Search for the cell housing the specified text and yield its (x, y) center coordinate. 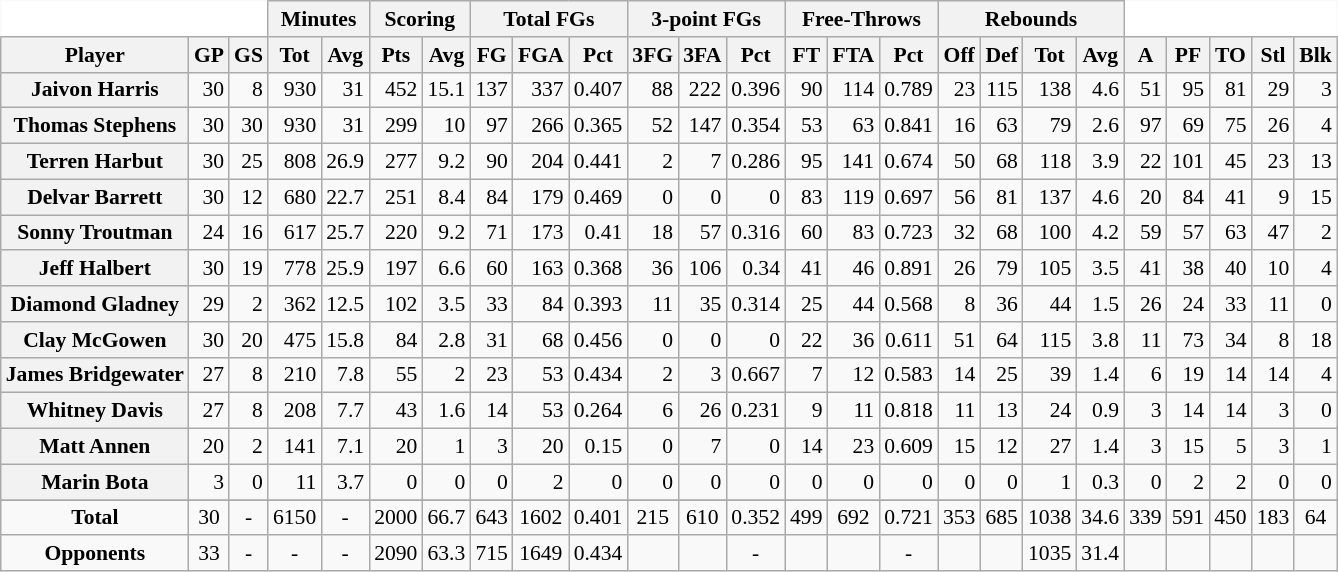
114 (854, 90)
617 (294, 233)
15.1 (446, 90)
6150 (294, 518)
0.789 (908, 90)
Sonny Troutman (95, 233)
3.8 (1100, 340)
685 (1002, 518)
277 (396, 162)
GS (248, 55)
337 (541, 90)
220 (396, 233)
34 (1230, 340)
46 (854, 269)
266 (541, 126)
0.441 (598, 162)
50 (960, 162)
0.15 (598, 447)
Clay McGowen (95, 340)
0.611 (908, 340)
69 (1188, 126)
1.6 (446, 411)
6.6 (446, 269)
Terren Harbut (95, 162)
Whitney Davis (95, 411)
353 (960, 518)
4.2 (1100, 233)
Scoring (420, 19)
204 (541, 162)
2.8 (446, 340)
7.7 (345, 411)
55 (396, 375)
475 (294, 340)
0.841 (908, 126)
778 (294, 269)
0.401 (598, 518)
Player (95, 55)
299 (396, 126)
32 (960, 233)
45 (1230, 162)
173 (541, 233)
22.7 (345, 197)
692 (854, 518)
35 (702, 304)
0.667 (756, 375)
215 (652, 518)
197 (396, 269)
0.583 (908, 375)
0.286 (756, 162)
Marin Bota (95, 482)
Pts (396, 55)
208 (294, 411)
63.3 (446, 554)
0.314 (756, 304)
2090 (396, 554)
3FG (652, 55)
0.697 (908, 197)
88 (652, 90)
66.7 (446, 518)
102 (396, 304)
0.818 (908, 411)
0.316 (756, 233)
450 (1230, 518)
Jaivon Harris (95, 90)
GP (209, 55)
Thomas Stephens (95, 126)
56 (960, 197)
362 (294, 304)
8.4 (446, 197)
163 (541, 269)
Blk (1316, 55)
0.456 (598, 340)
75 (1230, 126)
Minutes (318, 19)
138 (1050, 90)
James Bridgewater (95, 375)
3-point FGs (706, 19)
251 (396, 197)
0.721 (908, 518)
0.3 (1100, 482)
25.7 (345, 233)
0.365 (598, 126)
Off (960, 55)
59 (1146, 233)
0.41 (598, 233)
452 (396, 90)
73 (1188, 340)
106 (702, 269)
43 (396, 411)
34.6 (1100, 518)
Diamond Gladney (95, 304)
0.354 (756, 126)
0.609 (908, 447)
499 (806, 518)
0.568 (908, 304)
147 (702, 126)
0.352 (756, 518)
210 (294, 375)
PF (1188, 55)
Stl (1274, 55)
222 (702, 90)
1602 (541, 518)
2.6 (1100, 126)
0.231 (756, 411)
7.1 (345, 447)
FT (806, 55)
TO (1230, 55)
105 (1050, 269)
31.4 (1100, 554)
2000 (396, 518)
0.469 (598, 197)
Total FGs (548, 19)
179 (541, 197)
Opponents (95, 554)
591 (1188, 518)
Total (95, 518)
40 (1230, 269)
52 (652, 126)
Delvar Barrett (95, 197)
Free-Throws (862, 19)
FGA (541, 55)
A (1146, 55)
47 (1274, 233)
Rebounds (1031, 19)
Matt Annen (95, 447)
1649 (541, 554)
26.9 (345, 162)
715 (492, 554)
7.8 (345, 375)
5 (1230, 447)
339 (1146, 518)
1038 (1050, 518)
3FA (702, 55)
25.9 (345, 269)
39 (1050, 375)
643 (492, 518)
71 (492, 233)
15.8 (345, 340)
0.34 (756, 269)
808 (294, 162)
FTA (854, 55)
0.9 (1100, 411)
0.264 (598, 411)
12.5 (345, 304)
183 (1274, 518)
Def (1002, 55)
3.7 (345, 482)
100 (1050, 233)
119 (854, 197)
38 (1188, 269)
118 (1050, 162)
3.9 (1100, 162)
0.891 (908, 269)
0.396 (756, 90)
610 (702, 518)
Jeff Halbert (95, 269)
1035 (1050, 554)
1.5 (1100, 304)
680 (294, 197)
0.723 (908, 233)
0.393 (598, 304)
FG (492, 55)
0.368 (598, 269)
0.674 (908, 162)
0.407 (598, 90)
101 (1188, 162)
